Pinpoint the cell where the given text exists, returning its [X, Y] midpoint coordinate. 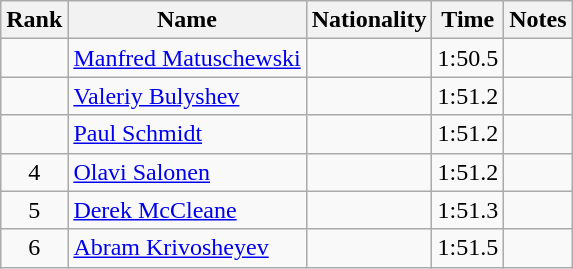
1:51.3 [468, 210]
5 [34, 210]
Derek McCleane [187, 210]
Olavi Salonen [187, 172]
1:51.5 [468, 248]
Abram Krivosheyev [187, 248]
Nationality [369, 20]
Time [468, 20]
4 [34, 172]
Manfred Matuschewski [187, 58]
Paul Schmidt [187, 134]
Rank [34, 20]
Name [187, 20]
Valeriy Bulyshev [187, 96]
Notes [538, 20]
1:50.5 [468, 58]
6 [34, 248]
